Locate the cell with the specified text and output its [X, Y] center coordinate. 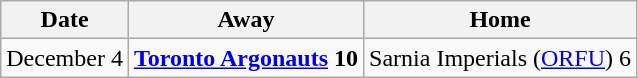
Toronto Argonauts 10 [246, 58]
Sarnia Imperials (ORFU) 6 [500, 58]
Date [65, 20]
Away [246, 20]
December 4 [65, 58]
Home [500, 20]
